Capture the cell that displays the provided text and extract its [X, Y] central coordinate. 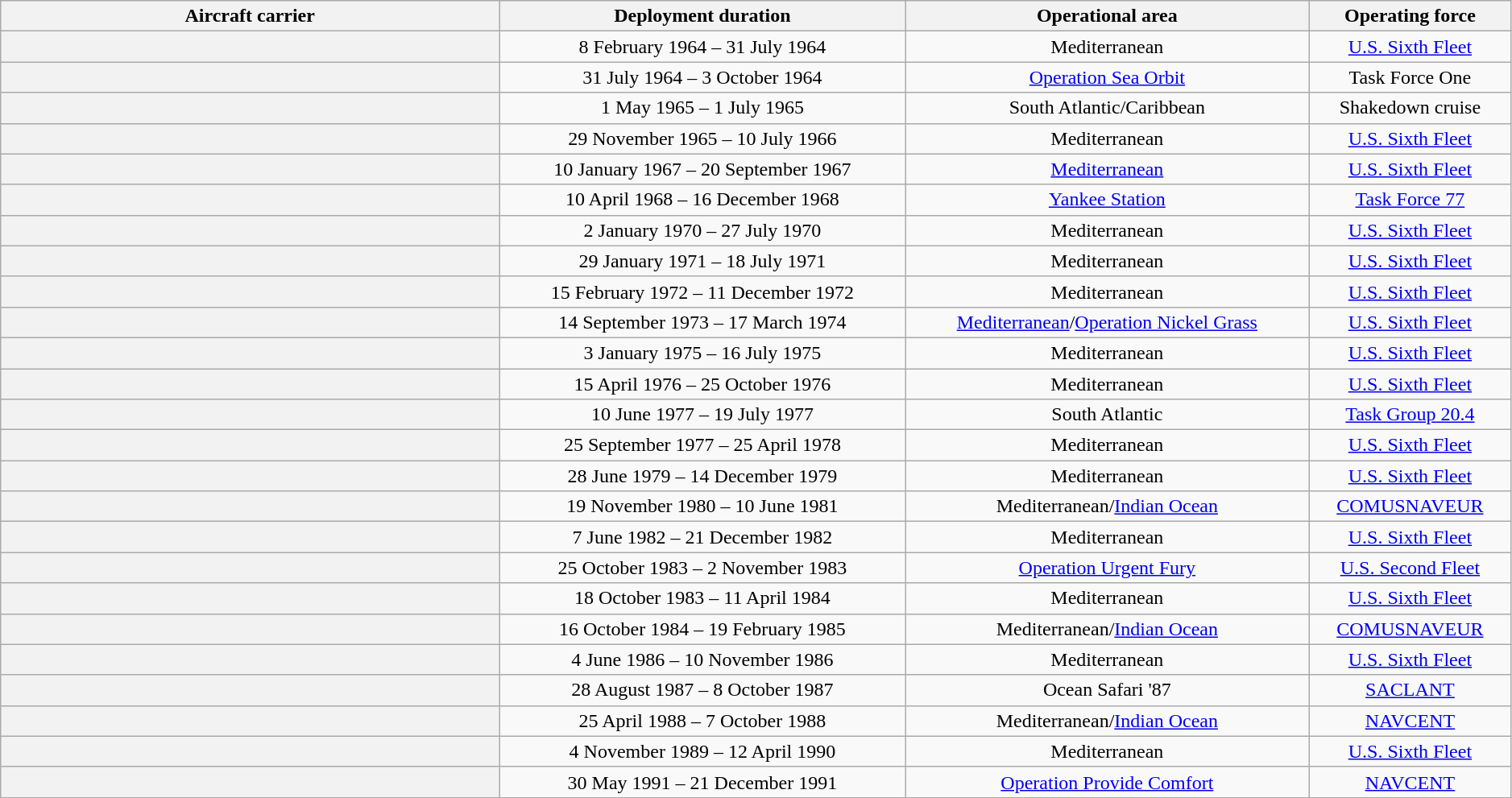
8 February 1964 – 31 July 1964 [702, 47]
3 January 1975 – 16 July 1975 [702, 353]
Operation Sea Orbit [1107, 77]
10 June 1977 – 19 July 1977 [702, 415]
South Atlantic/Caribbean [1107, 108]
30 May 1991 – 21 December 1991 [702, 782]
Yankee Station [1107, 200]
28 August 1987 – 8 October 1987 [702, 690]
Task Group 20.4 [1411, 415]
Mediterranean/Operation Nickel Grass [1107, 322]
25 September 1977 – 25 April 1978 [702, 445]
Operating force [1411, 16]
South Atlantic [1107, 415]
19 November 1980 – 10 June 1981 [702, 507]
SACLANT [1411, 690]
Deployment duration [702, 16]
Operation Urgent Fury [1107, 568]
Aircraft carrier [250, 16]
29 November 1965 – 10 July 1966 [702, 139]
Ocean Safari '87 [1107, 690]
7 June 1982 – 21 December 1982 [702, 537]
15 April 1976 – 25 October 1976 [702, 384]
31 July 1964 – 3 October 1964 [702, 77]
25 April 1988 – 7 October 1988 [702, 721]
29 January 1971 – 18 July 1971 [702, 261]
18 October 1983 – 11 April 1984 [702, 598]
16 October 1984 – 19 February 1985 [702, 629]
15 February 1972 – 11 December 1972 [702, 291]
4 November 1989 – 12 April 1990 [702, 751]
U.S. Second Fleet [1411, 568]
28 June 1979 – 14 December 1979 [702, 476]
1 May 1965 – 1 July 1965 [702, 108]
Shakedown cruise [1411, 108]
Task Force 77 [1411, 200]
10 January 1967 – 20 September 1967 [702, 169]
Task Force One [1411, 77]
4 June 1986 – 10 November 1986 [702, 659]
25 October 1983 – 2 November 1983 [702, 568]
10 April 1968 – 16 December 1968 [702, 200]
Operational area [1107, 16]
Operation Provide Comfort [1107, 782]
2 January 1970 – 27 July 1970 [702, 230]
14 September 1973 – 17 March 1974 [702, 322]
